Search for the cell housing the specified text and yield its (x, y) center coordinate. 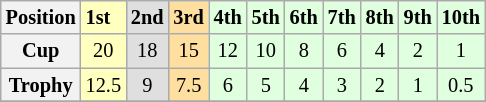
12.5 (104, 85)
5th (266, 17)
1st (104, 17)
8 (304, 51)
Cup (41, 51)
20 (104, 51)
8th (380, 17)
0.5 (461, 85)
3rd (189, 17)
10 (266, 51)
10th (461, 17)
18 (148, 51)
Trophy (41, 85)
7th (342, 17)
9 (148, 85)
12 (228, 51)
2nd (148, 17)
3 (342, 85)
7.5 (189, 85)
6th (304, 17)
4th (228, 17)
Position (41, 17)
15 (189, 51)
9th (418, 17)
5 (266, 85)
